Search for the cell housing the specified text and yield its (X, Y) center coordinate. 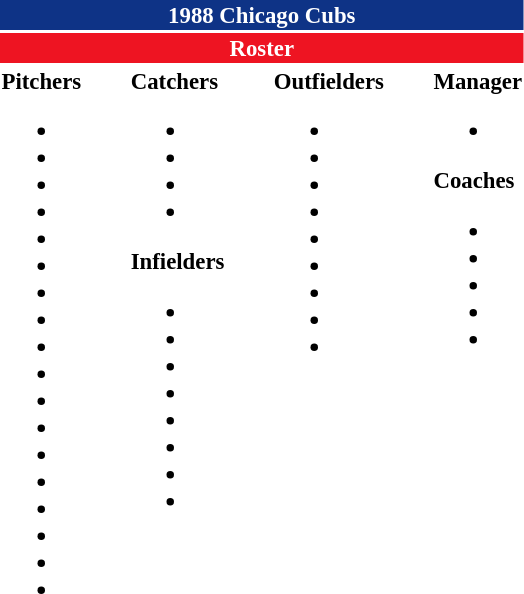
1988 Chicago Cubs (262, 15)
Roster (262, 48)
